Return the [X, Y] coordinate for the center point of the cell that contains the specified text.  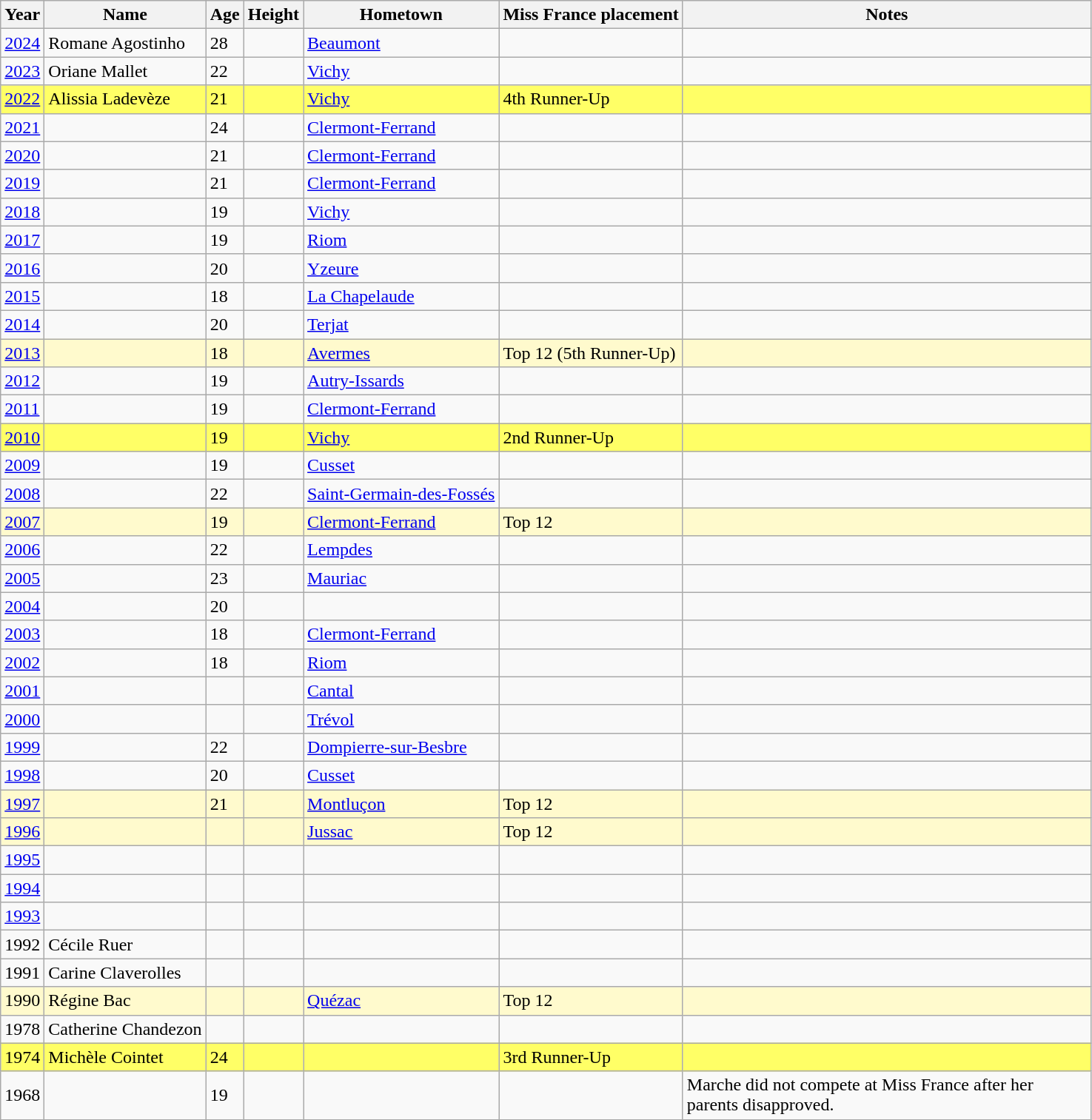
Hometown [401, 15]
Name [125, 15]
Yzeure [401, 268]
2014 [22, 324]
La Chapelaude [401, 296]
Cantal [401, 691]
Montluçon [401, 803]
Mauriac [401, 578]
Marche did not compete at Miss France after her parents disapproved. [887, 1096]
2009 [22, 466]
Autry-Issards [401, 381]
Miss France placement [591, 15]
Notes [887, 15]
1990 [22, 1001]
Lempdes [401, 550]
Michèle Cointet [125, 1057]
2020 [22, 155]
2022 [22, 99]
1993 [22, 916]
Height [273, 15]
Romane Agostinho [125, 43]
2004 [22, 606]
2010 [22, 437]
1974 [22, 1057]
2018 [22, 212]
1995 [22, 860]
4th Runner-Up [591, 99]
Jussac [401, 832]
1991 [22, 973]
Saint-Germain-des-Fossés [401, 494]
1994 [22, 888]
2012 [22, 381]
2021 [22, 127]
Cécile Ruer [125, 945]
Dompierre-sur-Besbre [401, 747]
2001 [22, 691]
Age [225, 15]
1998 [22, 775]
2017 [22, 240]
Trévol [401, 719]
2007 [22, 522]
2005 [22, 578]
2006 [22, 550]
Quézac [401, 1001]
Top 12 (5th Runner-Up) [591, 353]
28 [225, 43]
1999 [22, 747]
1996 [22, 832]
2008 [22, 494]
1968 [22, 1096]
2024 [22, 43]
2nd Runner-Up [591, 437]
2000 [22, 719]
23 [225, 578]
2013 [22, 353]
3rd Runner-Up [591, 1057]
2011 [22, 409]
Avermes [401, 353]
2002 [22, 663]
1978 [22, 1029]
Oriane Mallet [125, 71]
2003 [22, 634]
1992 [22, 945]
2015 [22, 296]
Régine Bac [125, 1001]
2016 [22, 268]
1997 [22, 803]
Year [22, 15]
2023 [22, 71]
Carine Claverolles [125, 973]
2019 [22, 184]
Beaumont [401, 43]
Terjat [401, 324]
Catherine Chandezon [125, 1029]
Alissia Ladevèze [125, 99]
